Return [x, y] of the center of cell containing provided text 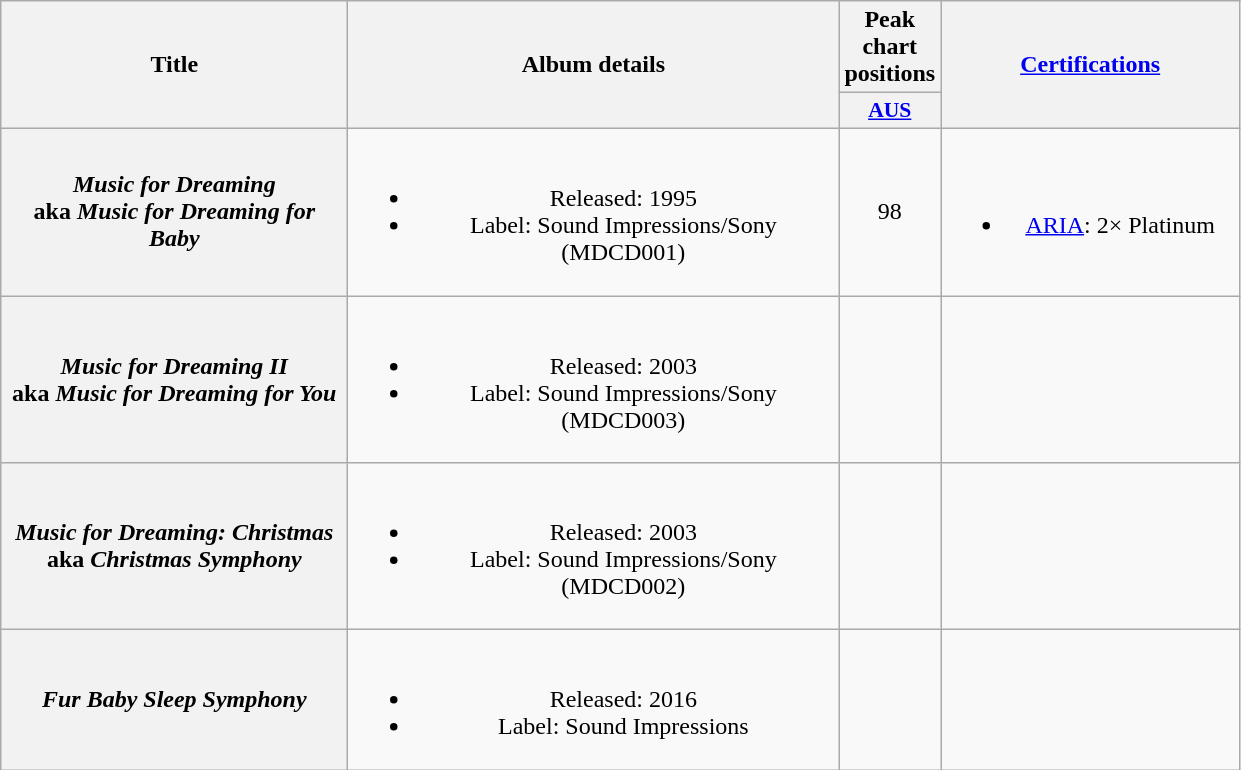
Title [174, 65]
Peak chart positions [890, 47]
Music for Dreaming: Christmas aka Christmas Symphony [174, 546]
Released: 1995Label: Sound Impressions/Sony (MDCD001) [594, 212]
Released: 2003Label: Sound Impressions/Sony (MDCD003) [594, 380]
Fur Baby Sleep Symphony [174, 700]
AUS [890, 111]
98 [890, 212]
Certifications [1090, 65]
Released: 2003Label: Sound Impressions/Sony (MDCD002) [594, 546]
Album details [594, 65]
Music for Dreaming II aka Music for Dreaming for You [174, 380]
Music for Dreaming aka Music for Dreaming for Baby [174, 212]
Released: 2016Label: Sound Impressions [594, 700]
ARIA: 2× Platinum [1090, 212]
